Scan for the cell matching the given text and deliver its (X, Y) coordinate at center. 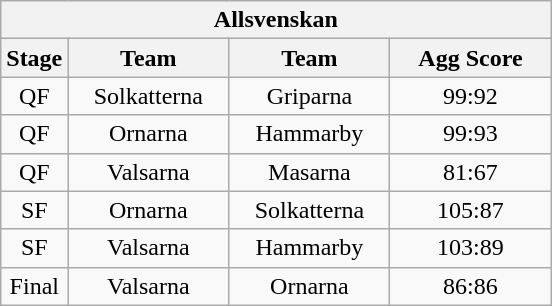
Agg Score (470, 58)
86:86 (470, 286)
Griparna (310, 96)
Stage (34, 58)
Final (34, 286)
Allsvenskan (276, 20)
99:92 (470, 96)
81:67 (470, 172)
103:89 (470, 248)
Masarna (310, 172)
105:87 (470, 210)
99:93 (470, 134)
